Return [X, Y] of the center of cell containing provided text 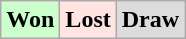
Draw [150, 20]
Lost [88, 20]
Won [30, 20]
